Find where the given text appears and provide that cell's center as [X, Y] coordinate. 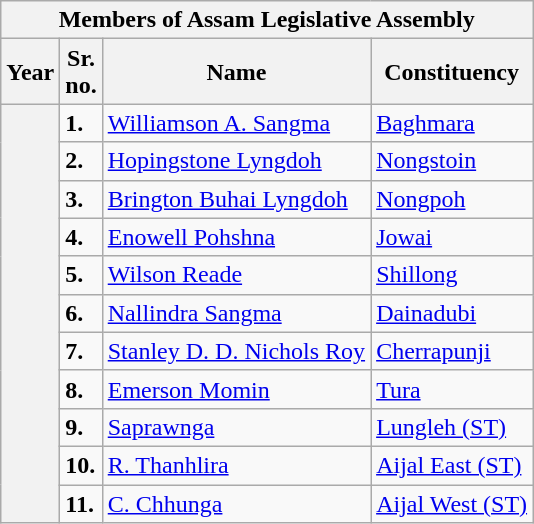
R. Thanhlira [236, 465]
4. [81, 237]
Baghmara [452, 123]
10. [81, 465]
Jowai [452, 237]
Nongpoh [452, 199]
Brington Buhai Lyngdoh [236, 199]
Williamson A. Sangma [236, 123]
2. [81, 161]
5. [81, 275]
Shillong [452, 275]
Stanley D. D. Nichols Roy [236, 351]
C. Chhunga [236, 503]
6. [81, 313]
Dainadubi [452, 313]
1. [81, 123]
9. [81, 427]
8. [81, 389]
Nallindra Sangma [236, 313]
Enowell Pohshna [236, 237]
11. [81, 503]
Nongstoin [452, 161]
Lungleh (ST) [452, 427]
Aijal East (ST) [452, 465]
Tura [452, 389]
Aijal West (ST) [452, 503]
Hopingstone Lyngdoh [236, 161]
Sr.no. [81, 72]
Saprawnga [236, 427]
Members of Assam Legislative Assembly [267, 20]
Wilson Reade [236, 275]
Emerson Momin [236, 389]
Constituency [452, 72]
3. [81, 199]
7. [81, 351]
Year [30, 72]
Name [236, 72]
Cherrapunji [452, 351]
